Search for the cell housing the specified text and yield its [x, y] center coordinate. 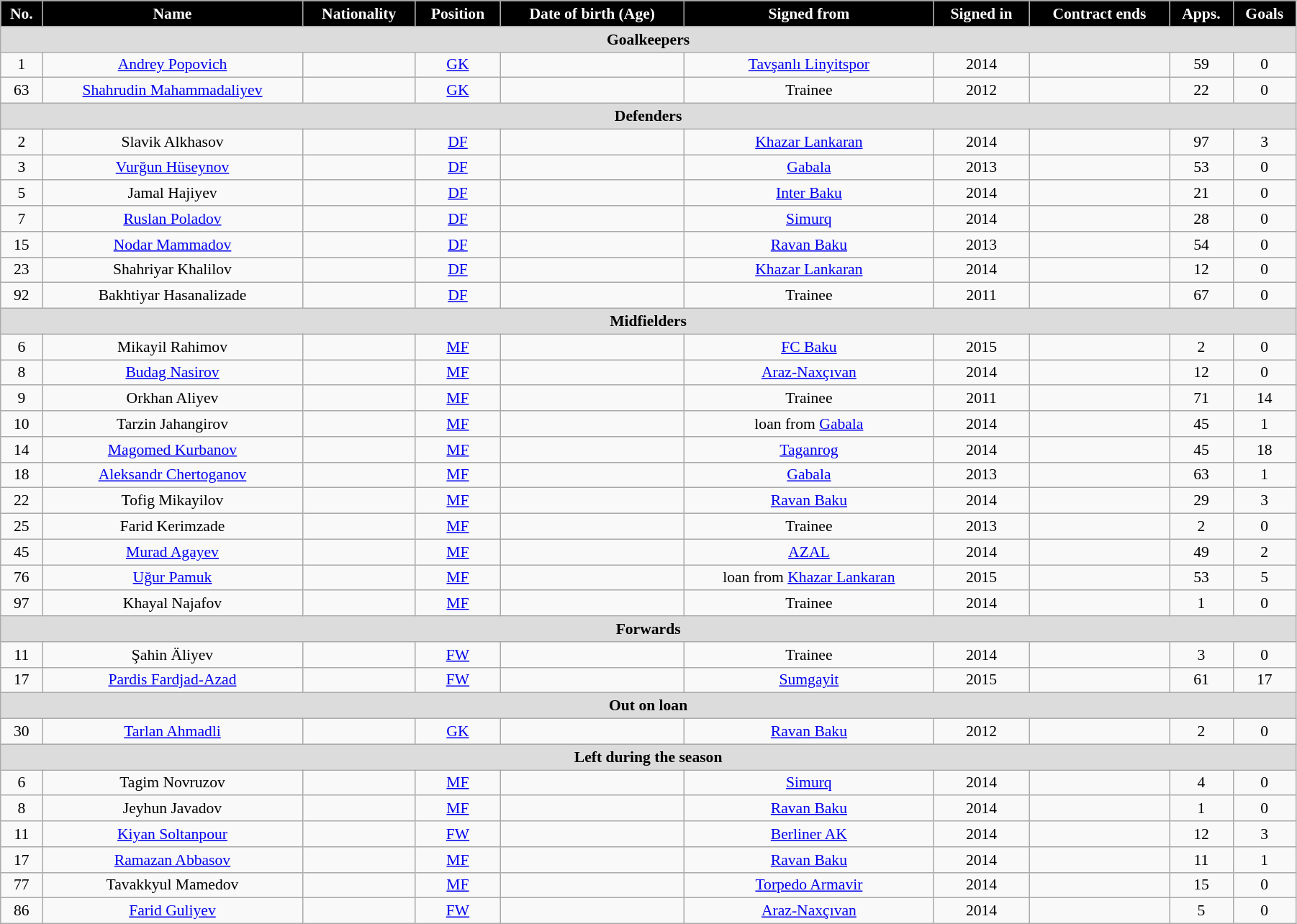
Ramazan Abbasov [173, 860]
Tavşanlı Linyitspor [809, 65]
Signed in [982, 14]
67 [1201, 296]
loan from Gabala [809, 424]
Taganrog [809, 450]
4 [1201, 783]
30 [22, 732]
Bakhtiyar Hasanalizade [173, 296]
Tavakkyul Mamedov [173, 885]
Nodar Mammadov [173, 245]
71 [1201, 399]
Goalkeepers [648, 40]
28 [1201, 219]
Tofig Mikayilov [173, 501]
Uğur Pamuk [173, 578]
7 [22, 219]
Forwards [648, 629]
Position [458, 14]
Tarlan Ahmadli [173, 732]
Farid Kerimzade [173, 527]
Andrey Popovich [173, 65]
Out on loan [648, 706]
loan from Khazar Lankaran [809, 578]
Budag Nasirov [173, 373]
23 [22, 270]
No. [22, 14]
Mikayil Rahimov [173, 347]
25 [22, 527]
Signed from [809, 14]
Nationality [358, 14]
76 [22, 578]
Goals [1264, 14]
Shahrudin Mahammadaliyev [173, 91]
49 [1201, 552]
Jamal Hajiyev [173, 194]
Contract ends [1100, 14]
Inter Baku [809, 194]
Tarzin Jahangirov [173, 424]
77 [22, 885]
59 [1201, 65]
Vurğun Hüseynov [173, 168]
Magomed Kurbanov [173, 450]
Defenders [648, 117]
54 [1201, 245]
Name [173, 14]
Aleksandr Chertoganov [173, 475]
Tagim Novruzov [173, 783]
9 [22, 399]
Date of birth (Age) [592, 14]
Jeyhun Javadov [173, 809]
61 [1201, 680]
Midfielders [648, 322]
Torpedo Armavir [809, 885]
Kiyan Soltanpour [173, 834]
86 [22, 911]
29 [1201, 501]
21 [1201, 194]
Khayal Najafov [173, 604]
Şahin Äliyev [173, 655]
Left during the season [648, 757]
Ruslan Poladov [173, 219]
10 [22, 424]
Pardis Fardjad-Azad [173, 680]
Shahriyar Khalilov [173, 270]
Murad Agayev [173, 552]
Farid Guliyev [173, 911]
Berliner AK [809, 834]
Sumgayit [809, 680]
FC Baku [809, 347]
92 [22, 296]
Apps. [1201, 14]
Orkhan Aliyev [173, 399]
Slavik Alkhasov [173, 142]
AZAL [809, 552]
